Capture the cell that displays the provided text and extract its (x, y) central coordinate. 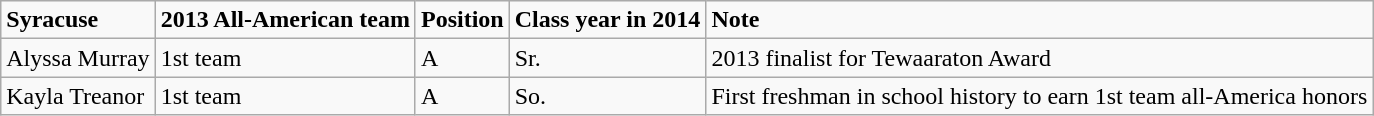
2013 All-American team (285, 20)
First freshman in school history to earn 1st team all-America honors (1040, 96)
Alyssa Murray (78, 58)
Position (462, 20)
2013 finalist for Tewaaraton Award (1040, 58)
Syracuse (78, 20)
Note (1040, 20)
Sr. (608, 58)
Class year in 2014 (608, 20)
Kayla Treanor (78, 96)
So. (608, 96)
